Pinpoint the cell where the given text exists, returning its (X, Y) midpoint coordinate. 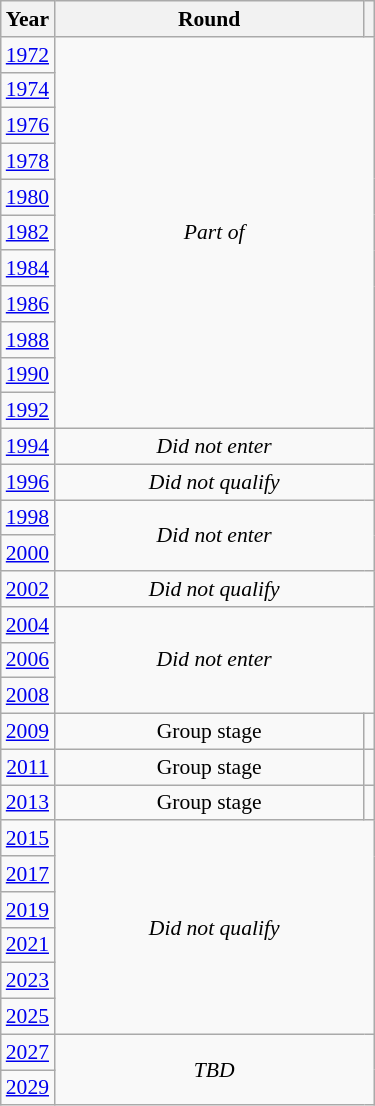
1976 (28, 126)
2029 (28, 1088)
1998 (28, 518)
1990 (28, 375)
2009 (28, 732)
1994 (28, 447)
1988 (28, 340)
1972 (28, 55)
2011 (28, 767)
2008 (28, 696)
1996 (28, 482)
2002 (28, 589)
2025 (28, 1017)
1986 (28, 304)
Year (28, 19)
1980 (28, 197)
TBD (214, 1070)
2017 (28, 874)
2006 (28, 660)
1984 (28, 269)
2013 (28, 803)
2000 (28, 554)
Part of (214, 233)
1982 (28, 233)
2021 (28, 945)
1974 (28, 90)
2027 (28, 1052)
1992 (28, 411)
2004 (28, 625)
Round (209, 19)
2015 (28, 839)
2019 (28, 910)
2023 (28, 981)
1978 (28, 162)
